Output the [x, y] coordinate of the center of the cell containing the given text.  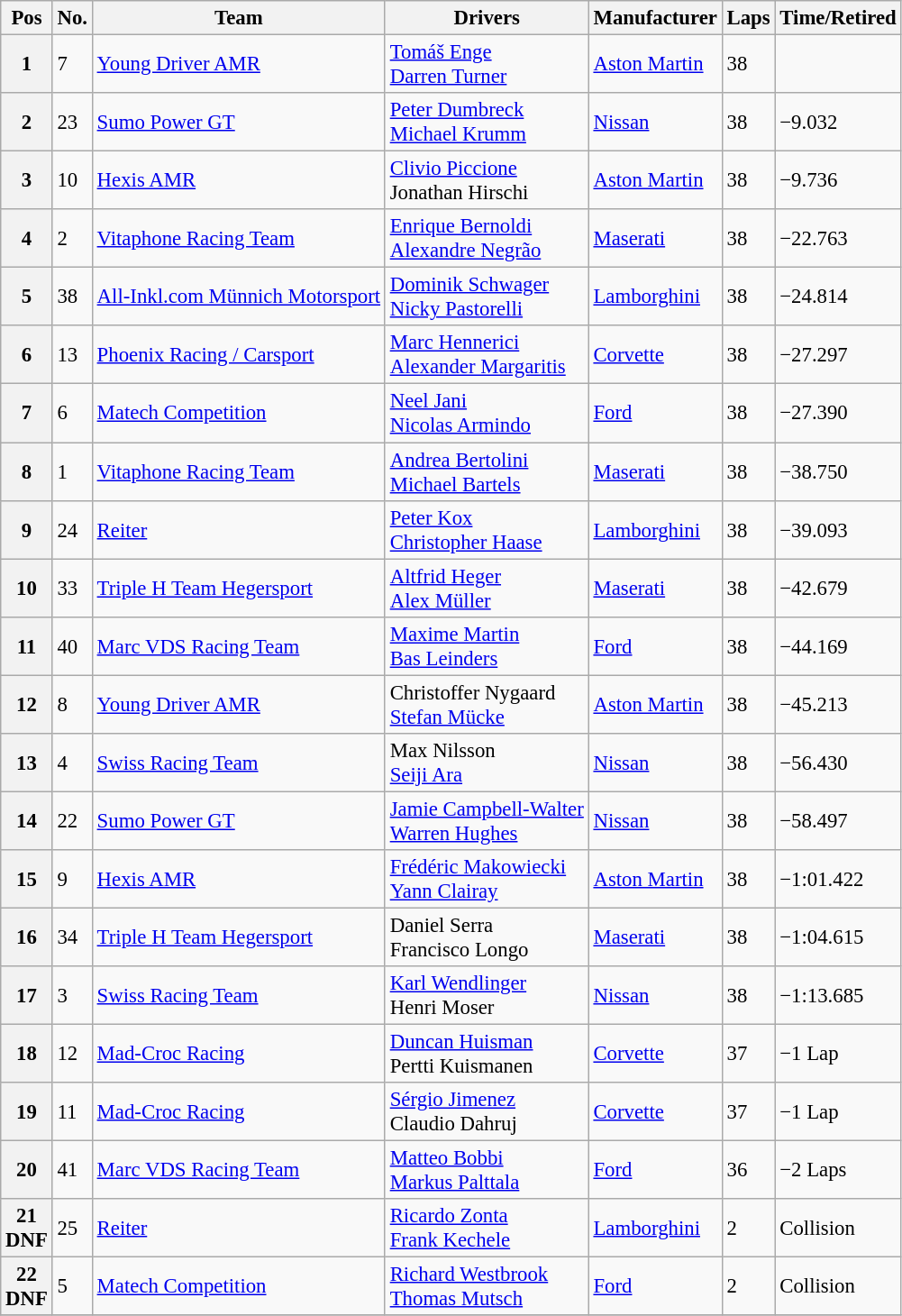
Max Nilsson Seiji Ara [487, 763]
−27.297 [838, 355]
33 [72, 588]
34 [72, 937]
−27.390 [838, 413]
Clivio Piccione Jonathan Hirschi [487, 180]
−42.679 [838, 588]
16 [27, 937]
−1:04.615 [838, 937]
22 [72, 820]
−24.814 [838, 297]
41 [72, 1170]
20 [27, 1170]
Enrique Bernoldi Alexandre Negrão [487, 238]
Matteo Bobbi Markus Palttala [487, 1170]
−56.430 [838, 763]
−9.736 [838, 180]
Frédéric Makowiecki Yann Clairay [487, 880]
−45.213 [838, 705]
Pos [27, 18]
Andrea Bertolini Michael Bartels [487, 472]
Ricardo Zonta Frank Kechele [487, 1228]
22DNF [27, 1287]
36 [748, 1170]
23 [72, 123]
−39.093 [838, 530]
14 [27, 820]
Altfrid Heger Alex Müller [487, 588]
Maxime Martin Bas Leinders [487, 645]
40 [72, 645]
−1:01.422 [838, 880]
24 [72, 530]
Peter Kox Christopher Haase [487, 530]
−22.763 [838, 238]
−58.497 [838, 820]
Phoenix Racing / Carsport [238, 355]
17 [27, 995]
Christoffer Nygaard Stefan Mücke [487, 705]
−38.750 [838, 472]
25 [72, 1228]
Manufacturer [655, 18]
Jamie Campbell-Walter Warren Hughes [487, 820]
Team [238, 18]
21DNF [27, 1228]
Marc Hennerici Alexander Margaritis [487, 355]
Richard Westbrook Thomas Mutsch [487, 1287]
−2 Laps [838, 1170]
15 [27, 880]
18 [27, 1055]
−1:13.685 [838, 995]
−44.169 [838, 645]
Duncan Huisman Pertti Kuismanen [487, 1055]
Drivers [487, 18]
No. [72, 18]
19 [27, 1112]
Neel Jani Nicolas Armindo [487, 413]
Karl Wendlinger Henri Moser [487, 995]
Peter Dumbreck Michael Krumm [487, 123]
Time/Retired [838, 18]
All-Inkl.com Münnich Motorsport [238, 297]
Daniel Serra Francisco Longo [487, 937]
Dominik Schwager Nicky Pastorelli [487, 297]
−9.032 [838, 123]
Tomáš Enge Darren Turner [487, 65]
Sérgio Jimenez Claudio Dahruj [487, 1112]
Laps [748, 18]
